Extract the [X, Y] coordinate from the center of the cell holding the provided text.  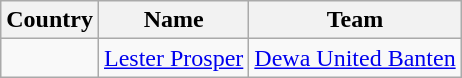
Name [173, 20]
Country [50, 20]
Team [355, 20]
Dewa United Banten [355, 58]
Lester Prosper [173, 58]
